Extract the (x, y) coordinate from the center of the cell holding the provided text.  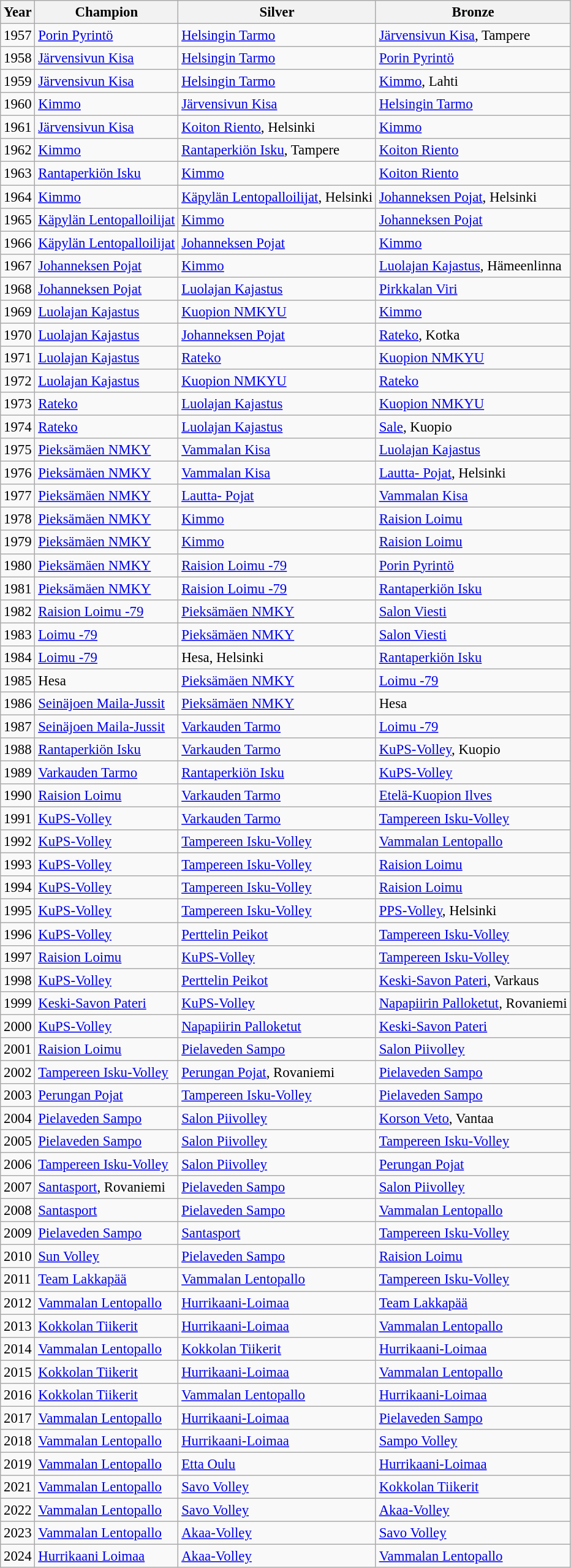
1974 (18, 427)
1984 (18, 658)
2022 (18, 1510)
2011 (18, 1280)
2002 (18, 1072)
1983 (18, 634)
1981 (18, 588)
Kimmo, Lahti (473, 82)
2016 (18, 1395)
1988 (18, 750)
Napapiirin Palloketut, Rovaniemi (473, 1003)
Etelä-Kuopion Ilves (473, 796)
Korson Veto, Vantaa (473, 1118)
1976 (18, 473)
Koiton Riento, Helsinki (277, 127)
Napapiirin Palloketut (277, 1026)
Hurrikaani Loimaa (107, 1556)
2021 (18, 1487)
1960 (18, 104)
1973 (18, 404)
2008 (18, 1211)
2013 (18, 1326)
Johanneksen Pojat, Helsinki (473, 197)
2015 (18, 1372)
1977 (18, 496)
PPS-Volley, Helsinki (473, 911)
Luolajan Kajastus, Hämeenlinna (473, 265)
2023 (18, 1533)
Lautta- Pojat, Helsinki (473, 473)
2006 (18, 1165)
1959 (18, 82)
2005 (18, 1141)
1999 (18, 1003)
2004 (18, 1118)
KuPS-Volley, Kuopio (473, 750)
1990 (18, 796)
2018 (18, 1441)
1969 (18, 312)
1998 (18, 980)
1995 (18, 911)
1964 (18, 197)
1989 (18, 773)
2000 (18, 1026)
1982 (18, 611)
Käpylän Lentopalloilijat, Helsinki (277, 197)
Hesa, Helsinki (277, 658)
Etta Oulu (277, 1464)
1996 (18, 934)
1980 (18, 565)
1957 (18, 36)
1971 (18, 358)
2003 (18, 1095)
1965 (18, 219)
1958 (18, 58)
Järvensivun Kisa, Tampere (473, 36)
Lautta- Pojat (277, 496)
1979 (18, 542)
1997 (18, 957)
Pirkkalan Viri (473, 289)
1985 (18, 680)
2014 (18, 1349)
Perungan Pojat, Rovaniemi (277, 1072)
2001 (18, 1049)
1986 (18, 704)
1966 (18, 243)
1967 (18, 265)
1975 (18, 450)
1993 (18, 865)
Sun Volley (107, 1257)
1962 (18, 150)
Bronze (473, 12)
Keski-Savon Pateri, Varkaus (473, 980)
1963 (18, 173)
Santasport, Rovaniemi (107, 1187)
1987 (18, 726)
1972 (18, 381)
Rantaperkiön Isku, Tampere (277, 150)
2009 (18, 1233)
2007 (18, 1187)
Rateko, Kotka (473, 335)
Silver (277, 12)
1992 (18, 842)
1961 (18, 127)
1991 (18, 819)
2017 (18, 1418)
2019 (18, 1464)
2024 (18, 1556)
1978 (18, 519)
1970 (18, 335)
1968 (18, 289)
Sale, Kuopio (473, 427)
1994 (18, 888)
Year (18, 12)
Champion (107, 12)
2012 (18, 1303)
2010 (18, 1257)
Sampo Volley (473, 1441)
